From the cell containing the given text, extract its center point as (X, Y) coordinate. 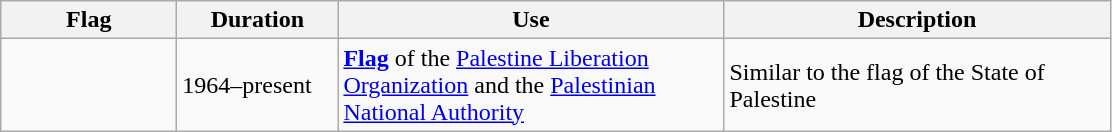
Flag (89, 20)
Similar to the flag of the State of Palestine (917, 85)
Duration (258, 20)
Use (531, 20)
Flag of the Palestine Liberation Organization and the Palestinian National Authority (531, 85)
Description (917, 20)
1964–present (258, 85)
